Extract the [X, Y] coordinate from the center of the cell holding the provided text.  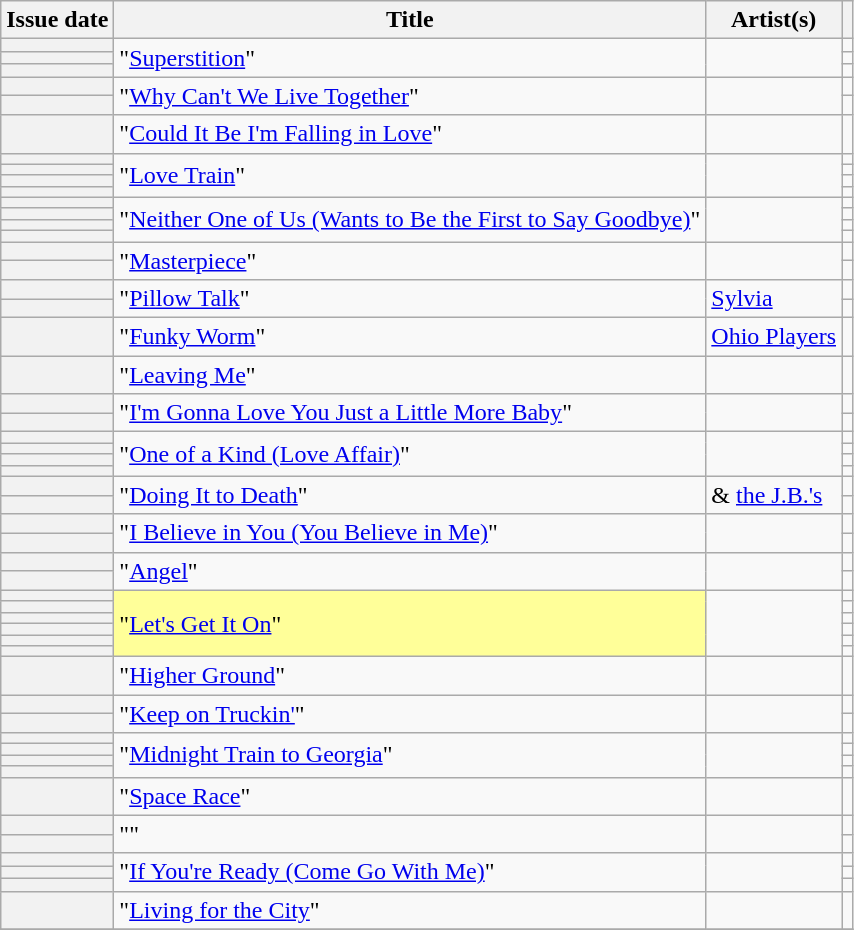
"Pillow Talk" [410, 299]
Sylvia [774, 299]
"Higher Ground" [410, 676]
"Neither One of Us (Wants to Be the First to Say Goodbye)" [410, 219]
"Keep on Truckin'" [410, 714]
"Angel" [410, 571]
"Funky Worm" [410, 337]
"Could It Be I'm Falling in Love" [410, 134]
"Love Train" [410, 175]
"I Believe in You (You Believe in Me)" [410, 533]
"Doing It to Death" [410, 495]
"Masterpiece" [410, 261]
"Leaving Me" [410, 375]
Title [410, 20]
"Space Race" [410, 796]
Artist(s) [774, 20]
"Midnight Train to Georgia" [410, 755]
Issue date [58, 20]
"Living for the City" [410, 910]
"I'm Gonna Love You Just a Little More Baby" [410, 413]
"Let's Get It On" [410, 623]
Ohio Players [774, 337]
"" [410, 834]
"If You're Ready (Come Go With Me)" [410, 872]
& the J.B.'s [774, 495]
"One of a Kind (Love Affair)" [410, 454]
"Why Can't We Live Together" [410, 96]
"Superstition" [410, 58]
